Determine the [X, Y] coordinate at the center of the cell enclosing the given text.  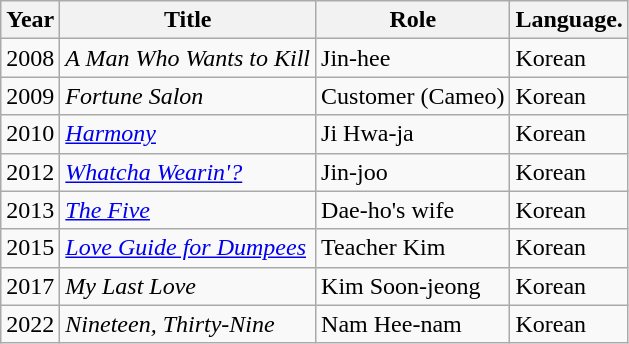
Year [30, 20]
Fortune Salon [188, 96]
Jin-hee [413, 58]
The Five [188, 210]
2012 [30, 172]
Kim Soon-jeong [413, 286]
2022 [30, 324]
Jin-joo [413, 172]
2015 [30, 248]
Language. [569, 20]
Nineteen, Thirty-Nine [188, 324]
Title [188, 20]
Nam Hee-nam [413, 324]
2010 [30, 134]
Harmony [188, 134]
Love Guide for Dumpees [188, 248]
Customer (Cameo) [413, 96]
Teacher Kim [413, 248]
Role [413, 20]
Ji Hwa-ja [413, 134]
My Last Love [188, 286]
A Man Who Wants to Kill [188, 58]
Dae-ho's wife [413, 210]
2013 [30, 210]
2009 [30, 96]
Whatcha Wearin'? [188, 172]
2017 [30, 286]
2008 [30, 58]
